Find where the given text appears and provide that cell's center as (X, Y) coordinate. 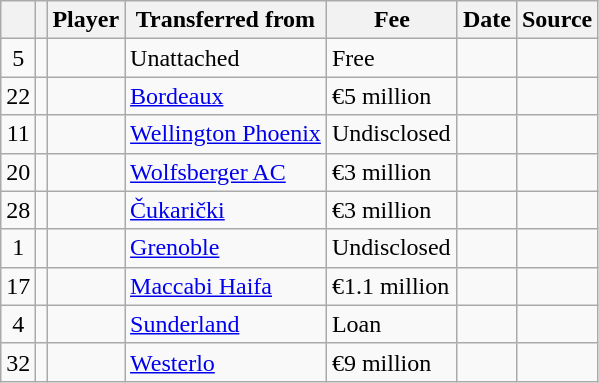
Transferred from (226, 20)
Sunderland (226, 324)
Source (556, 20)
Wolfsberger AC (226, 172)
Grenoble (226, 248)
Loan (392, 324)
Wellington Phoenix (226, 134)
Free (392, 58)
Bordeaux (226, 96)
5 (18, 58)
32 (18, 362)
22 (18, 96)
Date (486, 20)
€9 million (392, 362)
Fee (392, 20)
Maccabi Haifa (226, 286)
Player (86, 20)
€5 million (392, 96)
Westerlo (226, 362)
11 (18, 134)
€1.1 million (392, 286)
Čukarički (226, 210)
1 (18, 248)
4 (18, 324)
17 (18, 286)
28 (18, 210)
Unattached (226, 58)
20 (18, 172)
